Extract the [x, y] coordinate from the center of the cell holding the provided text.  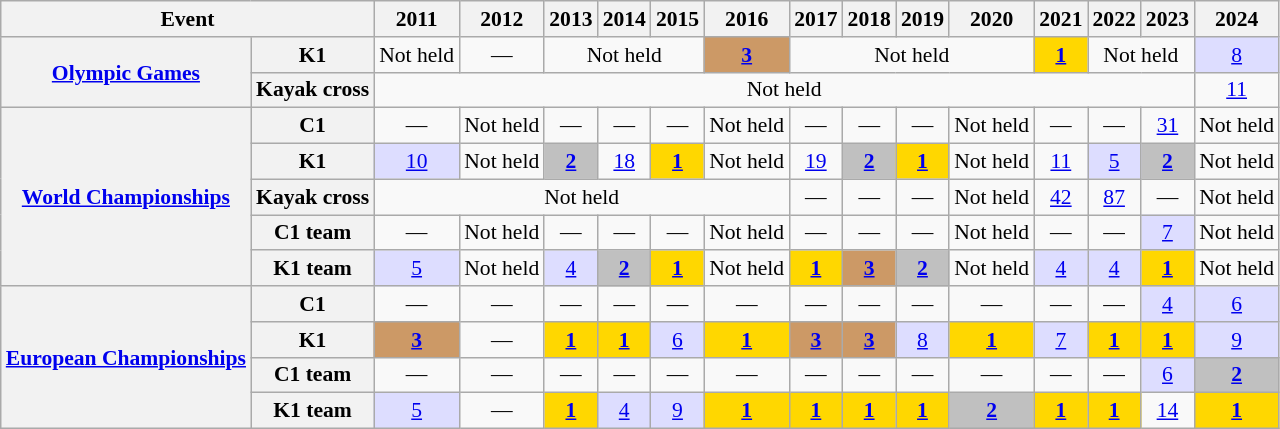
2024 [1236, 19]
2012 [502, 19]
2011 [416, 19]
42 [1060, 197]
2013 [570, 19]
World Championships [126, 197]
2016 [746, 19]
87 [1114, 197]
18 [624, 162]
Olympic Games [126, 72]
19 [816, 162]
31 [1168, 126]
European Championships [126, 357]
2015 [678, 19]
10 [416, 162]
2022 [1114, 19]
2023 [1168, 19]
2020 [992, 19]
2014 [624, 19]
2017 [816, 19]
Event [188, 19]
2018 [870, 19]
14 [1168, 411]
2019 [922, 19]
2021 [1060, 19]
